For the text-containing cell, return its midpoint in [X, Y] coordinate format. 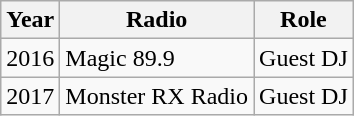
2017 [30, 96]
Radio [157, 20]
Magic 89.9 [157, 58]
Monster RX Radio [157, 96]
Year [30, 20]
2016 [30, 58]
Role [304, 20]
